Capture the cell that displays the provided text and extract its (X, Y) central coordinate. 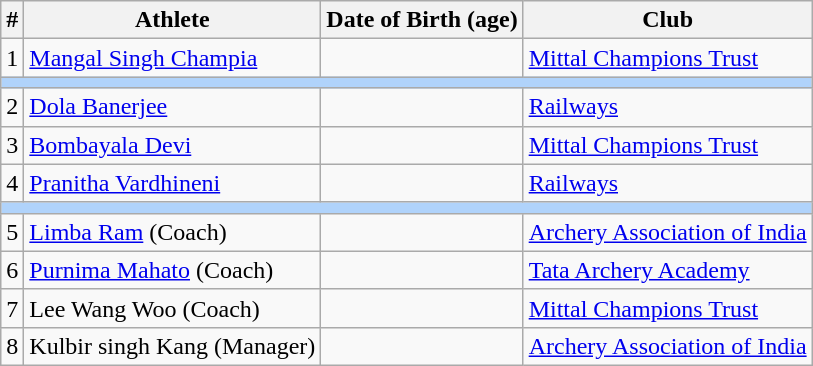
Bombayala Devi (172, 145)
2 (12, 107)
Pranitha Vardhineni (172, 183)
Dola Banerjee (172, 107)
Tata Archery Academy (668, 270)
Lee Wang Woo (Coach) (172, 308)
Kulbir singh Kang (Manager) (172, 346)
Purnima Mahato (Coach) (172, 270)
Club (668, 20)
3 (12, 145)
4 (12, 183)
7 (12, 308)
Limba Ram (Coach) (172, 232)
Athlete (172, 20)
6 (12, 270)
5 (12, 232)
8 (12, 346)
# (12, 20)
Date of Birth (age) (422, 20)
1 (12, 58)
Mangal Singh Champia (172, 58)
